Search for the cell housing the specified text and yield its (x, y) center coordinate. 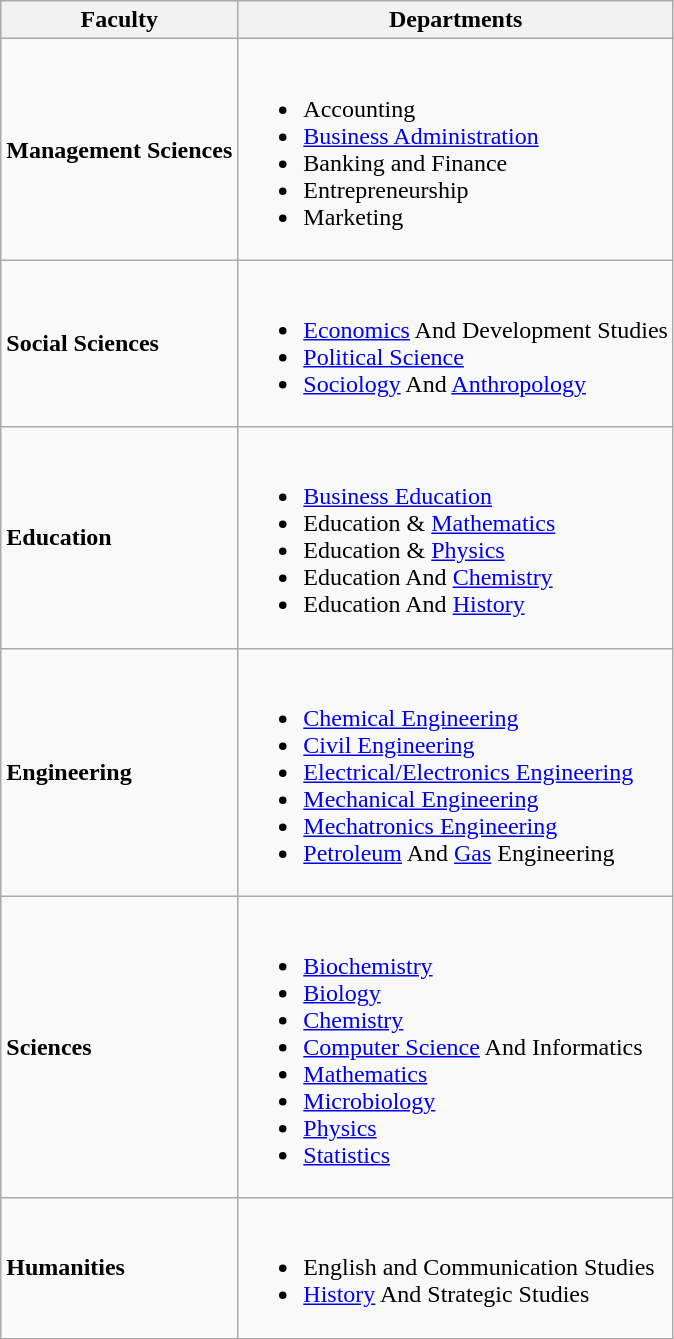
Departments (456, 20)
Humanities (120, 1268)
BiochemistryBiologyChemistryComputer Science And InformaticsMathematicsMicrobiologyPhysicsStatistics (456, 1047)
Chemical EngineeringCivil EngineeringElectrical/Electronics EngineeringMechanical EngineeringMechatronics EngineeringPetroleum And Gas Engineering (456, 772)
Management Sciences (120, 150)
AccountingBusiness AdministrationBanking and FinanceEntrepreneurshipMarketing (456, 150)
Education (120, 538)
English and Communication StudiesHistory And Strategic Studies (456, 1268)
Faculty (120, 20)
Business EducationEducation & MathematicsEducation & PhysicsEducation And ChemistryEducation And History (456, 538)
Sciences (120, 1047)
Engineering (120, 772)
Social Sciences (120, 344)
Economics And Development StudiesPolitical ScienceSociology And Anthropology (456, 344)
